Capture the cell that displays the provided text and extract its [X, Y] central coordinate. 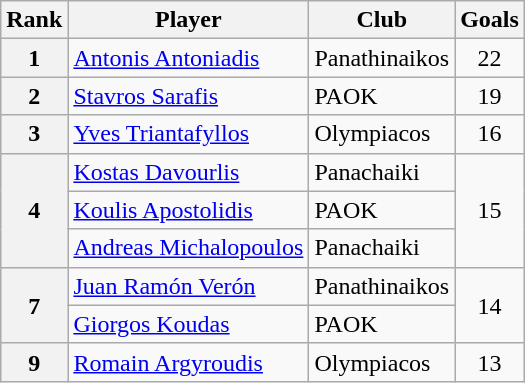
Kostas Davourlis [188, 172]
14 [490, 305]
13 [490, 362]
15 [490, 210]
Romain Argyroudis [188, 362]
1 [34, 58]
Rank [34, 20]
Player [188, 20]
Giorgos Koudas [188, 324]
Juan Ramón Verón [188, 286]
Goals [490, 20]
4 [34, 210]
7 [34, 305]
22 [490, 58]
3 [34, 134]
Yves Triantafyllos [188, 134]
Antonis Antoniadis [188, 58]
19 [490, 96]
Stavros Sarafis [188, 96]
Club [382, 20]
2 [34, 96]
Andreas Michalopoulos [188, 248]
9 [34, 362]
16 [490, 134]
Koulis Apostolidis [188, 210]
